Output the [X, Y] coordinate of the center of the cell containing the given text.  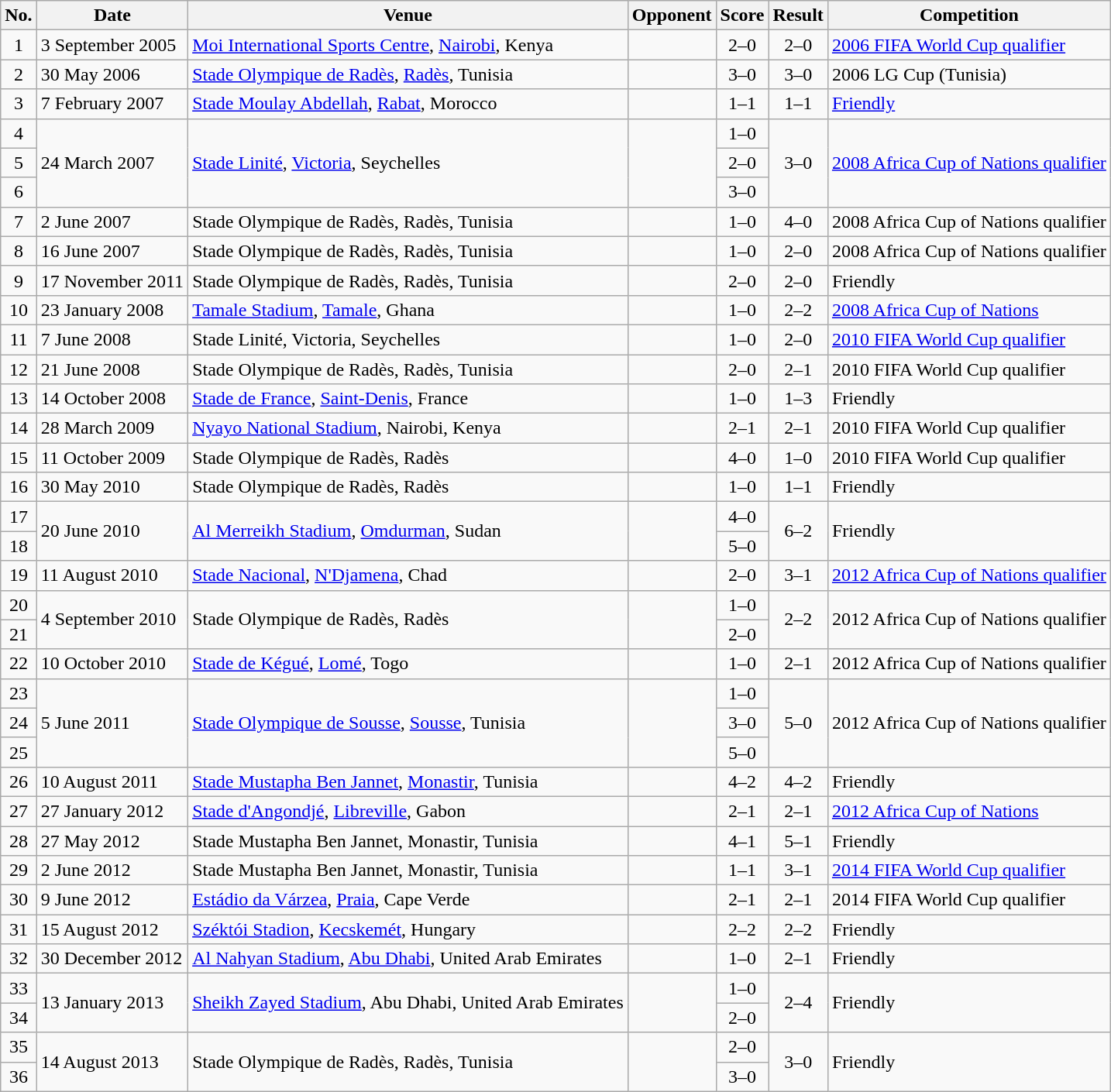
23 [19, 693]
10 October 2010 [112, 664]
1–3 [798, 399]
18 [19, 546]
9 June 2012 [112, 900]
Moi International Sports Centre, Nairobi, Kenya [408, 45]
5–1 [798, 840]
21 June 2008 [112, 369]
23 January 2008 [112, 310]
22 [19, 664]
21 [19, 634]
16 June 2007 [112, 251]
33 [19, 988]
13 [19, 399]
Score [742, 15]
5 June 2011 [112, 723]
Stade de Kégué, Lomé, Togo [408, 664]
Stade Nacional, N'Djamena, Chad [408, 575]
13 January 2013 [112, 1003]
5 [19, 163]
9 [19, 280]
14 [19, 428]
27 [19, 811]
27 May 2012 [112, 840]
28 [19, 840]
3 September 2005 [112, 45]
2012 Africa Cup of Nations [968, 811]
19 [19, 575]
Date [112, 15]
8 [19, 251]
11 October 2009 [112, 458]
No. [19, 15]
Széktói Stadion, Kecskemét, Hungary [408, 929]
Nyayo National Stadium, Nairobi, Kenya [408, 428]
Stade d'Angondjé, Libreville, Gabon [408, 811]
30 [19, 900]
Sheikh Zayed Stadium, Abu Dhabi, United Arab Emirates [408, 1003]
2006 LG Cup (Tunisia) [968, 74]
2008 Africa Cup of Nations [968, 310]
11 [19, 339]
4–1 [742, 840]
10 [19, 310]
30 May 2006 [112, 74]
29 [19, 871]
Venue [408, 15]
14 October 2008 [112, 399]
34 [19, 1018]
30 December 2012 [112, 959]
3 [19, 104]
2 June 2007 [112, 221]
4 [19, 133]
Stade Moulay Abdellah, Rabat, Morocco [408, 104]
Opponent [672, 15]
2 June 2012 [112, 871]
6 [19, 192]
16 [19, 487]
26 [19, 781]
7 February 2007 [112, 104]
Al Merreikh Stadium, Omdurman, Sudan [408, 531]
24 [19, 723]
24 March 2007 [112, 163]
14 August 2013 [112, 1062]
15 [19, 458]
2 [19, 74]
10 August 2011 [112, 781]
30 May 2010 [112, 487]
Estádio da Várzea, Praia, Cape Verde [408, 900]
Competition [968, 15]
1 [19, 45]
7 [19, 221]
27 January 2012 [112, 811]
31 [19, 929]
17 [19, 517]
2006 FIFA World Cup qualifier [968, 45]
Al Nahyan Stadium, Abu Dhabi, United Arab Emirates [408, 959]
15 August 2012 [112, 929]
28 March 2009 [112, 428]
25 [19, 752]
35 [19, 1047]
Tamale Stadium, Tamale, Ghana [408, 310]
Stade de France, Saint-Denis, France [408, 399]
20 June 2010 [112, 531]
32 [19, 959]
4 September 2010 [112, 620]
11 August 2010 [112, 575]
Result [798, 15]
12 [19, 369]
Stade Olympique de Sousse, Sousse, Tunisia [408, 723]
7 June 2008 [112, 339]
20 [19, 605]
2–4 [798, 1003]
6–2 [798, 531]
17 November 2011 [112, 280]
36 [19, 1077]
